Output the [x, y] coordinate of the center of the cell containing the given text.  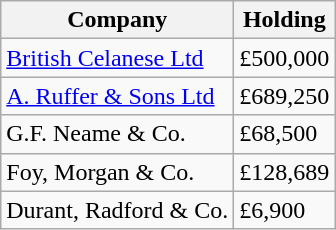
£6,900 [284, 210]
Durant, Radford & Co. [118, 210]
Holding [284, 20]
G.F. Neame & Co. [118, 134]
£68,500 [284, 134]
A. Ruffer & Sons Ltd [118, 96]
Company [118, 20]
Foy, Morgan & Co. [118, 172]
£689,250 [284, 96]
British Celanese Ltd [118, 58]
£500,000 [284, 58]
£128,689 [284, 172]
